Pinpoint the cell where the given text exists, returning its [X, Y] midpoint coordinate. 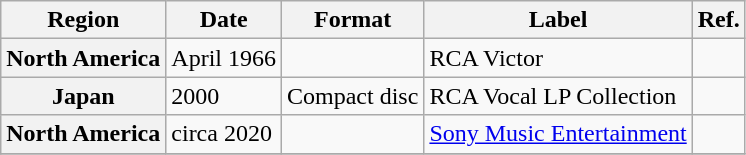
Label [558, 20]
Sony Music Entertainment [558, 134]
Region [84, 20]
Compact disc [353, 96]
RCA Victor [558, 58]
April 1966 [224, 58]
Japan [84, 96]
RCA Vocal LP Collection [558, 96]
Format [353, 20]
Date [224, 20]
circa 2020 [224, 134]
Ref. [718, 20]
2000 [224, 96]
